For the text-containing cell, return its midpoint in (X, Y) coordinate format. 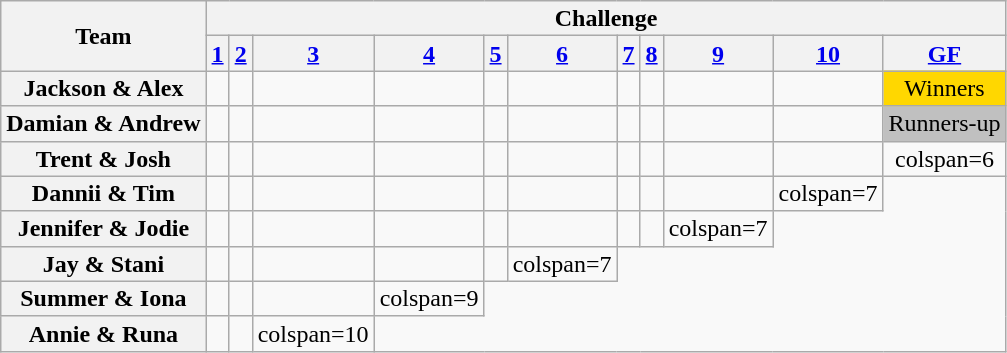
Summer & Iona (104, 298)
7 (628, 54)
Team (104, 36)
4 (429, 54)
Winners (944, 88)
Runners-up (944, 124)
Jay & Stani (104, 264)
2 (240, 54)
5 (496, 54)
10 (828, 54)
8 (652, 54)
9 (718, 54)
Challenge (606, 18)
1 (218, 54)
colspan=6 (944, 158)
Trent & Josh (104, 158)
Annie & Runa (104, 334)
colspan=9 (429, 298)
3 (313, 54)
6 (562, 54)
GF (944, 54)
Dannii & Tim (104, 194)
colspan=10 (313, 334)
Damian & Andrew (104, 124)
Jennifer & Jodie (104, 228)
Jackson & Alex (104, 88)
